Detect which cell encompasses the target text, then output its [X, Y] center coordinate. 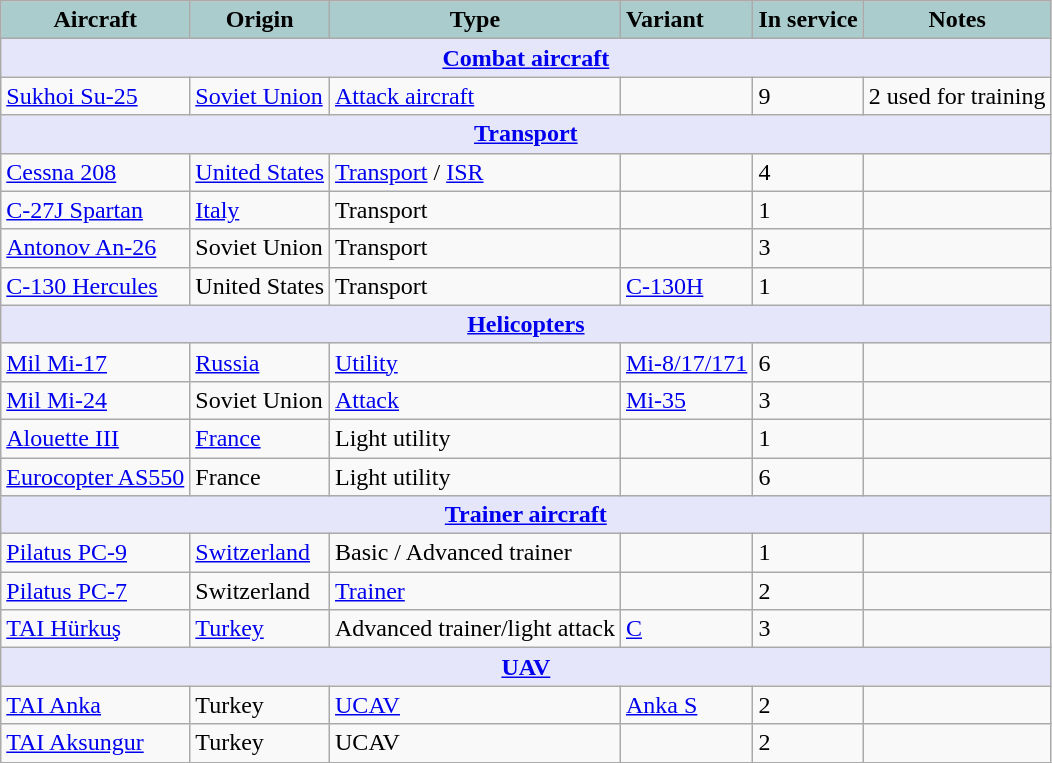
Sukhoi Su-25 [96, 96]
Attack [476, 400]
Trainer [476, 591]
9 [808, 96]
Mi-8/17/171 [686, 362]
TAI Hürkuş [96, 629]
C-130H [686, 286]
Cessna 208 [96, 172]
Utility [476, 362]
2 used for training [957, 96]
In service [808, 20]
Basic / Advanced trainer [476, 553]
Type [476, 20]
C-130 Hercules [96, 286]
Transport / ISR [476, 172]
TAI Aksungur [96, 743]
Trainer aircraft [526, 515]
Mil Mi-24 [96, 400]
Advanced trainer/light attack [476, 629]
Alouette III [96, 438]
Mil Mi-17 [96, 362]
4 [808, 172]
TAI Anka [96, 705]
Variant [686, 20]
Aircraft [96, 20]
Mi-35 [686, 400]
Eurocopter AS550 [96, 477]
Helicopters [526, 324]
Russia [260, 362]
Origin [260, 20]
Pilatus PC-9 [96, 553]
Combat aircraft [526, 58]
Attack aircraft [476, 96]
C [686, 629]
Pilatus PC-7 [96, 591]
Antonov An-26 [96, 248]
Anka S [686, 705]
Italy [260, 210]
C-27J Spartan [96, 210]
UAV [526, 667]
Notes [957, 20]
